Locate the cell with the specified text and output its [x, y] center coordinate. 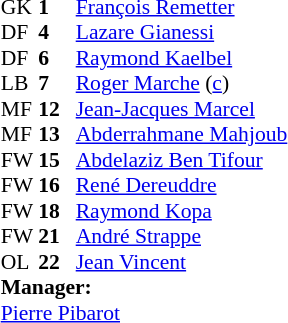
Lazare Gianessi [182, 33]
André Strappe [182, 237]
LB [20, 83]
22 [57, 262]
12 [57, 109]
Abderrahmane Mahjoub [182, 135]
18 [57, 211]
Roger Marche (c) [182, 83]
Jean Vincent [182, 262]
6 [57, 58]
7 [57, 83]
Raymond Kopa [182, 211]
René Dereuddre [182, 185]
13 [57, 135]
15 [57, 160]
16 [57, 185]
4 [57, 33]
Raymond Kaelbel [182, 58]
OL [20, 262]
Manager: [144, 287]
21 [57, 237]
Abdelaziz Ben Tifour [182, 160]
Jean-Jacques Marcel [182, 109]
